Provide the (x, y) coordinate of the cell's center where the given text is located.  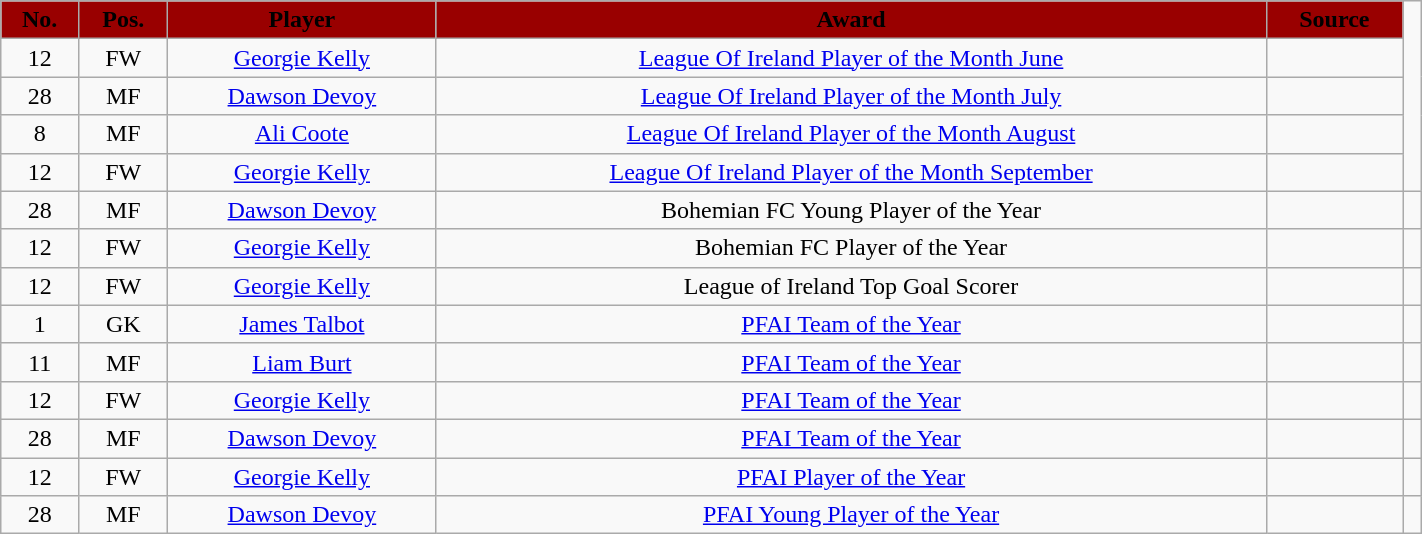
Ali Coote (302, 134)
League Of Ireland Player of the Month August (851, 134)
League Of Ireland Player of the Month September (851, 172)
Pos. (124, 20)
Source (1334, 20)
GK (124, 324)
No. (40, 20)
League Of Ireland Player of the Month July (851, 96)
League Of Ireland Player of the Month June (851, 58)
PFAI Player of the Year (851, 477)
11 (40, 362)
8 (40, 134)
Award (851, 20)
1 (40, 324)
Bohemian FC Player of the Year (851, 248)
PFAI Young Player of the Year (851, 515)
James Talbot (302, 324)
Player (302, 20)
Bohemian FC Young Player of the Year (851, 210)
League of Ireland Top Goal Scorer (851, 286)
Liam Burt (302, 362)
